For the text-containing cell, return its midpoint in (X, Y) coordinate format. 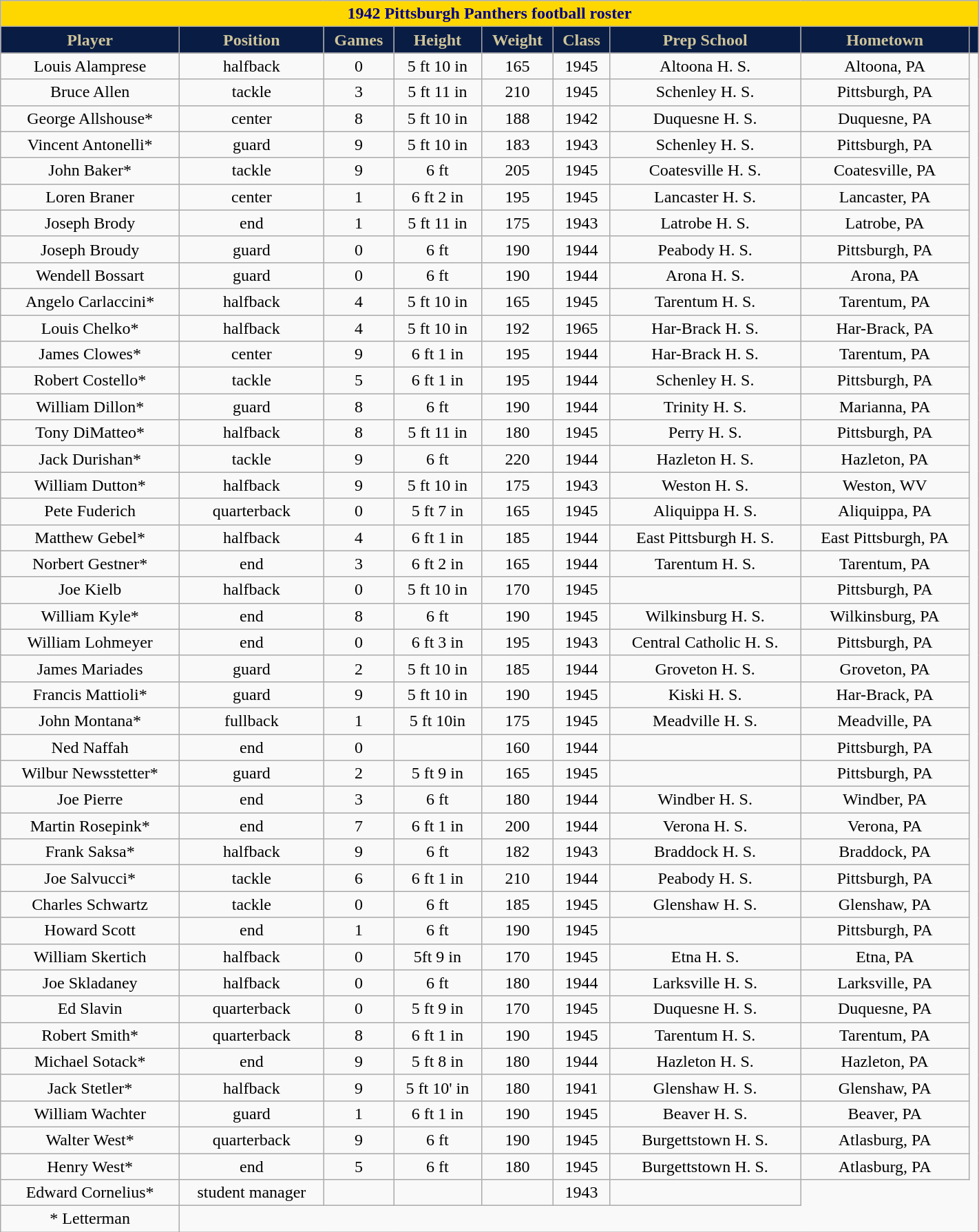
William Dillon* (90, 407)
1965 (582, 328)
5 ft 7 in (438, 511)
Joseph Broudy (90, 249)
Wilbur Newsstetter* (90, 774)
Vincent Antonelli* (90, 145)
Wilkinsburg H. S. (705, 616)
Walter West* (90, 1140)
East Pittsburgh, PA (885, 538)
Height (438, 40)
John Baker* (90, 171)
Aliquippa, PA (885, 511)
Ed Slavin (90, 1009)
* Letterman (90, 1219)
200 (518, 826)
Joe Salvucci* (90, 878)
182 (518, 852)
East Pittsburgh H. S. (705, 538)
Weight (518, 40)
Coatesville H. S. (705, 171)
Ned Naffah (90, 747)
Arona H. S. (705, 275)
William Dutton* (90, 485)
Tony DiMatteo* (90, 433)
5 ft 10' in (438, 1087)
5 ft 8 in (438, 1061)
William Lohmeyer (90, 642)
Robert Costello* (90, 381)
Braddock, PA (885, 852)
Central Catholic H. S. (705, 642)
Groveton H. S. (705, 668)
Aliquippa H. S. (705, 511)
Latrobe H. S. (705, 223)
George Allshouse* (90, 118)
William Kyle* (90, 616)
Etna H. S. (705, 957)
Norbert Gestner* (90, 564)
6 ft 3 in (438, 642)
Coatesville, PA (885, 171)
James Mariades (90, 668)
Altoona H. S. (705, 66)
Verona, PA (885, 826)
1941 (582, 1087)
183 (518, 145)
Louis Chelko* (90, 328)
1942 Pittsburgh Panthers football roster (489, 14)
Joe Skladaney (90, 983)
Loren Braner (90, 197)
Beaver H. S. (705, 1114)
Meadville H. S. (705, 721)
William Skertich (90, 957)
220 (518, 459)
Meadville, PA (885, 721)
Windber, PA (885, 800)
188 (518, 118)
Class (582, 40)
Matthew Gebel* (90, 538)
Louis Alamprese (90, 66)
Hometown (885, 40)
5 ft 10in (438, 721)
William Wachter (90, 1114)
Michael Sotack* (90, 1061)
Weston H. S. (705, 485)
Joe Pierre (90, 800)
Groveton, PA (885, 668)
5ft 9 in (438, 957)
student manager (252, 1193)
6 (358, 878)
Angelo Carlaccini* (90, 301)
Edward Cornelius* (90, 1193)
Perry H. S. (705, 433)
Jack Stetler* (90, 1087)
Lancaster H. S. (705, 197)
Wilkinsburg, PA (885, 616)
Beaver, PA (885, 1114)
Larksville H. S. (705, 983)
Charles Schwartz (90, 904)
205 (518, 171)
Francis Mattioli* (90, 694)
Braddock H. S. (705, 852)
Marianna, PA (885, 407)
fullback (252, 721)
7 (358, 826)
Henry West* (90, 1167)
160 (518, 747)
Jack Durishan* (90, 459)
Kiski H. S. (705, 694)
Howard Scott (90, 931)
Bruce Allen (90, 92)
192 (518, 328)
Windber H. S. (705, 800)
Joseph Brody (90, 223)
Frank Saksa* (90, 852)
Position (252, 40)
Joe Kielb (90, 590)
Larksville, PA (885, 983)
Player (90, 40)
Wendell Bossart (90, 275)
Pete Fuderich (90, 511)
Etna, PA (885, 957)
Latrobe, PA (885, 223)
Arona, PA (885, 275)
James Clowes* (90, 354)
1942 (582, 118)
Trinity H. S. (705, 407)
Robert Smith* (90, 1035)
Weston, WV (885, 485)
Martin Rosepink* (90, 826)
Prep School (705, 40)
Games (358, 40)
Verona H. S. (705, 826)
Lancaster, PA (885, 197)
John Montana* (90, 721)
Altoona, PA (885, 66)
